Capture the cell that displays the provided text and extract its (X, Y) central coordinate. 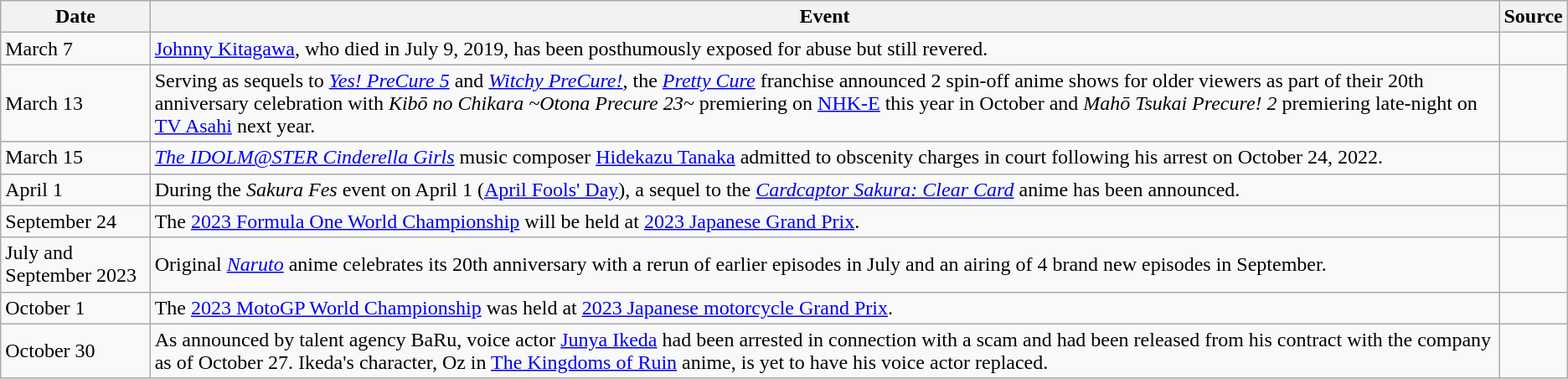
Johnny Kitagawa, who died in July 9, 2019, has been posthumously exposed for abuse but still revered. (824, 49)
Source (1533, 17)
The 2023 Formula One World Championship will be held at 2023 Japanese Grand Prix. (824, 221)
During the Sakura Fes event on April 1 (April Fools' Day), a sequel to the Cardcaptor Sakura: Clear Card anime has been announced. (824, 189)
March 13 (75, 103)
March 7 (75, 49)
March 15 (75, 158)
April 1 (75, 189)
The IDOLM@STER Cinderella Girls music composer Hidekazu Tanaka admitted to obscenity charges in court following his arrest on October 24, 2022. (824, 158)
Original Naruto anime celebrates its 20th anniversary with a rerun of earlier episodes in July and an airing of 4 brand new episodes in September. (824, 265)
October 30 (75, 350)
July and September 2023 (75, 265)
Event (824, 17)
The 2023 MotoGP World Championship was held at 2023 Japanese motorcycle Grand Prix. (824, 308)
October 1 (75, 308)
September 24 (75, 221)
Date (75, 17)
